Output the (x, y) coordinate of the center of the cell containing the given text.  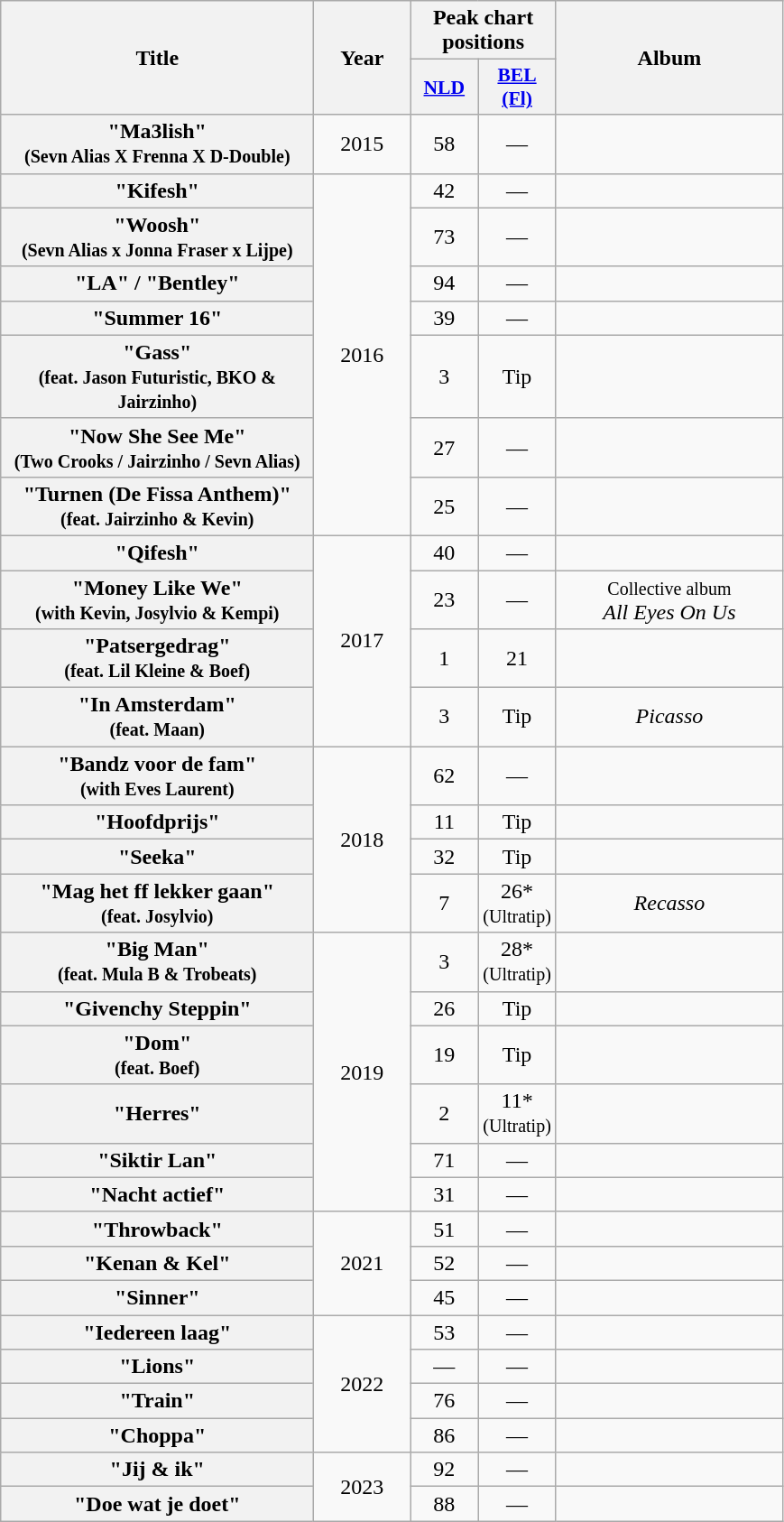
25 (444, 506)
"Siktir Lan" (157, 1160)
"Big Man" (feat. Mula B & Trobeats) (157, 962)
62 (444, 776)
Peak chart positions (484, 31)
"Hoofdprijs" (157, 822)
"LA" / "Bentley" (157, 283)
2015 (363, 144)
"In Amsterdam" (feat. Maan) (157, 717)
92 (444, 1470)
11 (444, 822)
2022 (363, 1383)
26*(Ultratip) (518, 903)
1 (444, 659)
"Woosh" (Sevn Alias x Jonna Fraser x Lijpe) (157, 237)
86 (444, 1435)
NLD (444, 87)
"Ma3lish" (Sevn Alias X Frenna X D-Double) (157, 144)
"Kenan & Kel" (157, 1263)
Collective albumAll Eyes On Us (669, 599)
32 (444, 857)
"Sinner" (157, 1297)
"Bandz voor de fam" (with Eves Laurent) (157, 776)
2021 (363, 1263)
19 (444, 1054)
"Qifesh" (157, 552)
42 (444, 190)
"Iedereen laag" (157, 1332)
"Throwback" (157, 1229)
"Now She See Me" (Two Crooks / Jairzinho / Sevn Alias) (157, 448)
"Jij & ik" (157, 1470)
76 (444, 1401)
45 (444, 1297)
Album (669, 58)
40 (444, 552)
"Money Like We"(with Kevin, Josylvio & Kempi) (157, 599)
94 (444, 283)
"Dom" (feat. Boef) (157, 1054)
"Turnen (De Fissa Anthem)" (feat. Jairzinho & Kevin) (157, 506)
Recasso (669, 903)
"Givenchy Steppin" (157, 1008)
2 (444, 1114)
"Patsergedrag"(feat. Lil Kleine & Boef) (157, 659)
73 (444, 237)
Year (363, 58)
"Train" (157, 1401)
Title (157, 58)
53 (444, 1332)
"Mag het ff lekker gaan"(feat. Josylvio) (157, 903)
21 (518, 659)
71 (444, 1160)
27 (444, 448)
"Choppa" (157, 1435)
2017 (363, 641)
52 (444, 1263)
"Doe wat je doet" (157, 1504)
28*(Ultratip) (518, 962)
"Nacht actief" (157, 1194)
2016 (363, 354)
31 (444, 1194)
2018 (363, 840)
39 (444, 318)
"Summer 16" (157, 318)
"Kifesh" (157, 190)
2023 (363, 1487)
2019 (363, 1072)
"Seeka" (157, 857)
"Lions" (157, 1367)
23 (444, 599)
"Herres" (157, 1114)
26 (444, 1008)
58 (444, 144)
7 (444, 903)
51 (444, 1229)
"Gass" (feat. Jason Futuristic, BKO & Jairzinho) (157, 376)
Picasso (669, 717)
BEL(Fl) (518, 87)
88 (444, 1504)
11*(Ultratip) (518, 1114)
